Capture the cell that displays the provided text and extract its [X, Y] central coordinate. 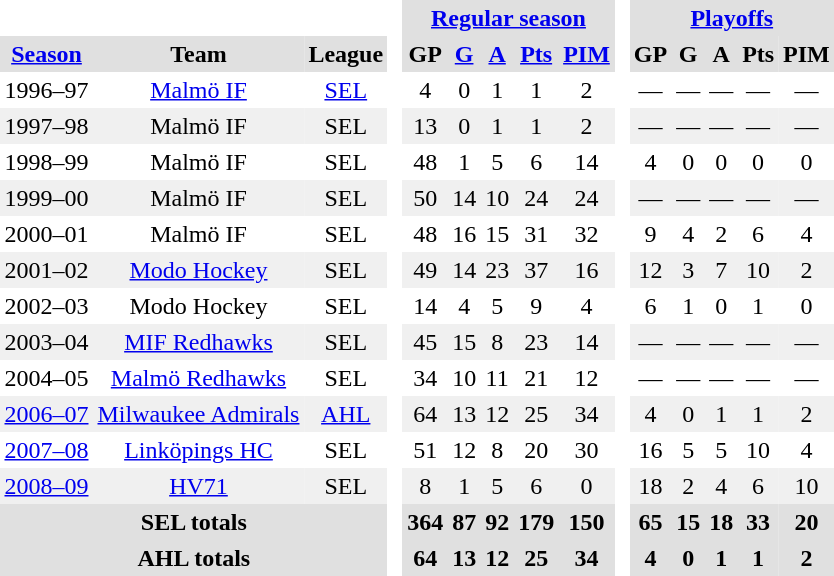
33 [758, 522]
League [346, 54]
Season [46, 54]
51 [426, 450]
2004–05 [46, 378]
92 [498, 522]
21 [536, 378]
2003–04 [46, 342]
2001–02 [46, 270]
364 [426, 522]
50 [426, 198]
Malmö Redhawks [198, 378]
2000–01 [46, 234]
HV71 [198, 486]
1999–00 [46, 198]
2006–07 [46, 414]
150 [587, 522]
65 [650, 522]
MIF Redhawks [198, 342]
31 [536, 234]
AHL [346, 414]
Team [198, 54]
SEL totals [194, 522]
1998–99 [46, 162]
Playoffs [732, 18]
37 [536, 270]
AHL totals [194, 558]
45 [426, 342]
2008–09 [46, 486]
87 [464, 522]
PIM [587, 54]
30 [587, 450]
Regular season [509, 18]
179 [536, 522]
1997–98 [46, 126]
2007–08 [46, 450]
49 [426, 270]
20 [536, 450]
Linköpings HC [198, 450]
2002–03 [46, 306]
11 [498, 378]
1996–97 [46, 90]
32 [587, 234]
7 [722, 270]
Milwaukee Admirals [198, 414]
3 [688, 270]
